For the text-containing cell, return its midpoint in (x, y) coordinate format. 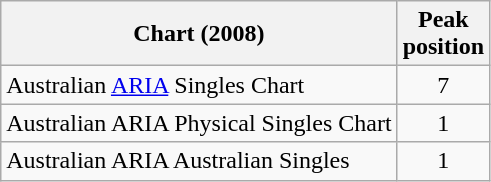
Chart (2008) (199, 34)
Australian ARIA Physical Singles Chart (199, 123)
Peakposition (443, 34)
Australian ARIA Australian Singles (199, 161)
7 (443, 85)
Australian ARIA Singles Chart (199, 85)
